From the cell containing the given text, extract its center point as (X, Y) coordinate. 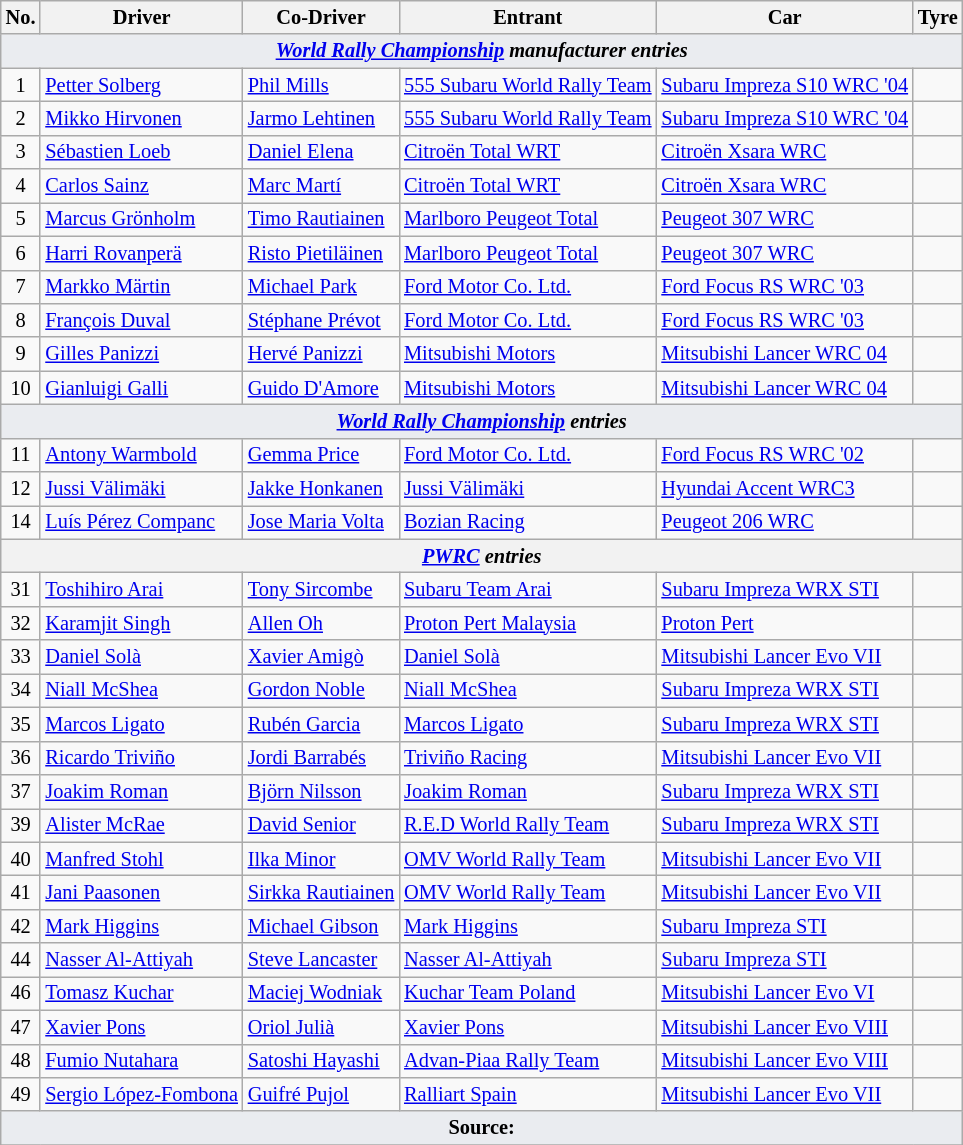
10 (21, 388)
44 (21, 960)
Daniel Elena (321, 152)
Entrant (528, 17)
Car (784, 17)
R.E.D World Rally Team (528, 825)
9 (21, 354)
40 (21, 859)
Proton Pert Malaysia (528, 623)
Oriol Julià (321, 1027)
Sébastien Loeb (141, 152)
Manfred Stohl (141, 859)
Guifré Pujol (321, 1094)
Allen Oh (321, 623)
Peugeot 206 WRC (784, 522)
46 (21, 993)
42 (21, 926)
48 (21, 1061)
Jordi Barrabés (321, 758)
33 (21, 657)
Ilka Minor (321, 859)
Ford Focus RS WRC '02 (784, 455)
Jose Maria Volta (321, 522)
Proton Pert (784, 623)
PWRC entries (482, 556)
Satoshi Hayashi (321, 1061)
Jakke Honkanen (321, 489)
7 (21, 287)
World Rally Championship entries (482, 421)
Advan-Piaa Rally Team (528, 1061)
Marc Martí (321, 186)
1 (21, 85)
2 (21, 118)
Mikko Hirvonen (141, 118)
Tomasz Kuchar (141, 993)
41 (21, 892)
Markko Märtin (141, 287)
Stéphane Prévot (321, 320)
Sergio López-Fombona (141, 1094)
Maciej Wodniak (321, 993)
12 (21, 489)
No. (21, 17)
François Duval (141, 320)
Fumio Nutahara (141, 1061)
Source: (482, 1128)
Triviño Racing (528, 758)
Hyundai Accent WRC3 (784, 489)
Karamjit Singh (141, 623)
Risto Pietiläinen (321, 253)
37 (21, 791)
Michael Gibson (321, 926)
4 (21, 186)
Driver (141, 17)
35 (21, 724)
Guido D'Amore (321, 388)
Harri Rovanperä (141, 253)
Subaru Team Arai (528, 589)
Luís Pérez Companc (141, 522)
Gemma Price (321, 455)
47 (21, 1027)
Alister McRae (141, 825)
Gilles Panizzi (141, 354)
Xavier Amigò (321, 657)
Antony Warmbold (141, 455)
31 (21, 589)
Ralliart Spain (528, 1094)
Marcus Grönholm (141, 219)
Sirkka Rautiainen (321, 892)
5 (21, 219)
11 (21, 455)
Björn Nilsson (321, 791)
Gianluigi Galli (141, 388)
Mitsubishi Lancer Evo VI (784, 993)
14 (21, 522)
3 (21, 152)
David Senior (321, 825)
Jani Paasonen (141, 892)
Gordon Noble (321, 690)
39 (21, 825)
34 (21, 690)
36 (21, 758)
Jarmo Lehtinen (321, 118)
Timo Rautiainen (321, 219)
Phil Mills (321, 85)
Ricardo Triviño (141, 758)
6 (21, 253)
Bozian Racing (528, 522)
Carlos Sainz (141, 186)
Tyre (938, 17)
Rubén Garcia (321, 724)
32 (21, 623)
Hervé Panizzi (321, 354)
Petter Solberg (141, 85)
Steve Lancaster (321, 960)
49 (21, 1094)
Michael Park (321, 287)
World Rally Championship manufacturer entries (482, 51)
Toshihiro Arai (141, 589)
Tony Sircombe (321, 589)
Co-Driver (321, 17)
8 (21, 320)
Kuchar Team Poland (528, 993)
